Search for the cell housing the specified text and yield its (x, y) center coordinate. 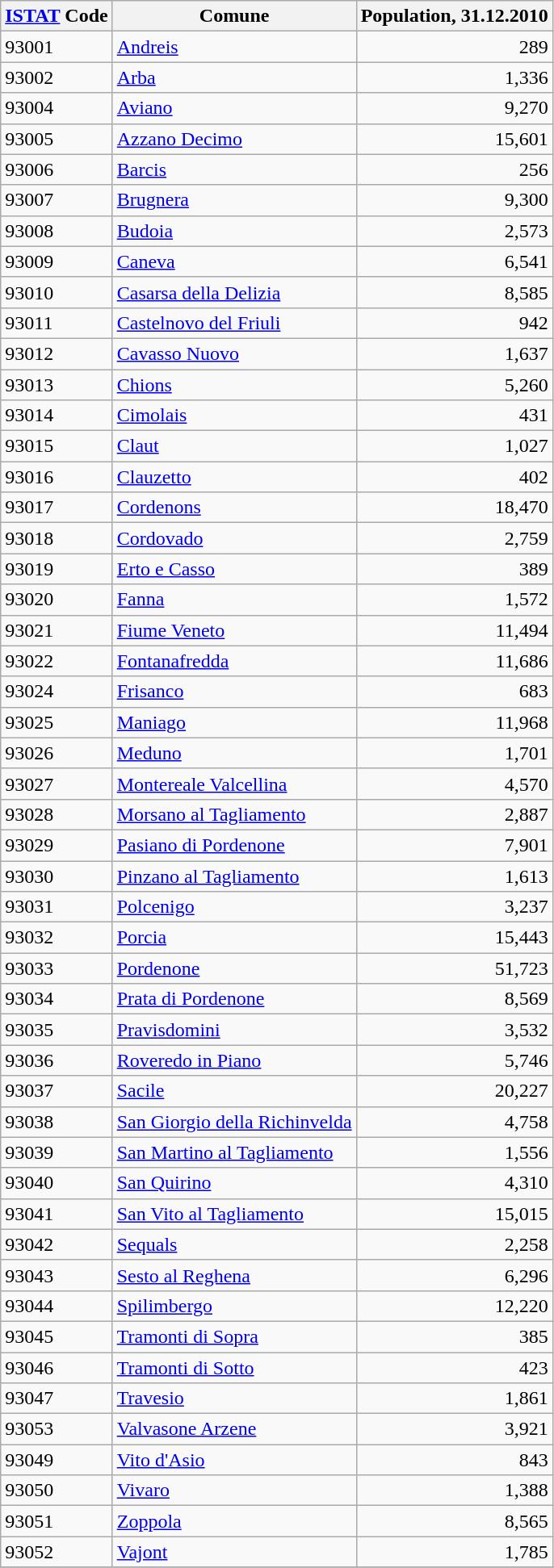
93039 (57, 1152)
2,759 (454, 538)
389 (454, 569)
683 (454, 692)
Pasiano di Pordenone (234, 845)
6,296 (454, 1275)
93038 (57, 1122)
Aviano (234, 108)
San Quirino (234, 1183)
5,746 (454, 1060)
289 (454, 47)
1,336 (454, 77)
3,237 (454, 907)
93019 (57, 569)
9,300 (454, 200)
Fanna (234, 600)
Claut (234, 446)
18,470 (454, 508)
93027 (57, 784)
1,572 (454, 600)
Brugnera (234, 200)
11,968 (454, 722)
Caneva (234, 261)
Cimolais (234, 416)
15,015 (454, 1214)
93006 (57, 169)
93018 (57, 538)
1,556 (454, 1152)
Meduno (234, 753)
93026 (57, 753)
20,227 (454, 1091)
Pinzano al Tagliamento (234, 876)
Tramonti di Sotto (234, 1368)
Comune (234, 16)
2,573 (454, 231)
Erto e Casso (234, 569)
93032 (57, 938)
93002 (57, 77)
Travesio (234, 1399)
93047 (57, 1399)
Andreis (234, 47)
423 (454, 1368)
93009 (57, 261)
431 (454, 416)
4,570 (454, 784)
7,901 (454, 845)
1,785 (454, 1552)
Fiume Veneto (234, 630)
Budoia (234, 231)
256 (454, 169)
Barcis (234, 169)
Zoppola (234, 1521)
11,494 (454, 630)
402 (454, 477)
Morsano al Tagliamento (234, 814)
93005 (57, 139)
93031 (57, 907)
9,270 (454, 108)
1,701 (454, 753)
93043 (57, 1275)
4,310 (454, 1183)
Sacile (234, 1091)
Prata di Pordenone (234, 999)
93044 (57, 1306)
93034 (57, 999)
93042 (57, 1244)
843 (454, 1460)
Arba (234, 77)
15,601 (454, 139)
12,220 (454, 1306)
Cordenons (234, 508)
Spilimbergo (234, 1306)
93007 (57, 200)
Cordovado (234, 538)
Casarsa della Delizia (234, 292)
Valvasone Arzene (234, 1429)
Porcia (234, 938)
93001 (57, 47)
93029 (57, 845)
ISTAT Code (57, 16)
11,686 (454, 661)
6,541 (454, 261)
2,887 (454, 814)
93014 (57, 416)
Roveredo in Piano (234, 1060)
8,569 (454, 999)
Pordenone (234, 968)
15,443 (454, 938)
Montereale Valcellina (234, 784)
Vito d'Asio (234, 1460)
93021 (57, 630)
Frisanco (234, 692)
93052 (57, 1552)
Pravisdomini (234, 1030)
Population, 31.12.2010 (454, 16)
93013 (57, 385)
Vajont (234, 1552)
942 (454, 323)
Polcenigo (234, 907)
Sequals (234, 1244)
93045 (57, 1336)
93017 (57, 508)
3,921 (454, 1429)
2,258 (454, 1244)
Fontanafredda (234, 661)
93024 (57, 692)
1,613 (454, 876)
51,723 (454, 968)
93040 (57, 1183)
93049 (57, 1460)
93041 (57, 1214)
4,758 (454, 1122)
93030 (57, 876)
Azzano Decimo (234, 139)
San Vito al Tagliamento (234, 1214)
93011 (57, 323)
93015 (57, 446)
Tramonti di Sopra (234, 1336)
3,532 (454, 1030)
8,565 (454, 1521)
93036 (57, 1060)
93008 (57, 231)
Cavasso Nuovo (234, 353)
93046 (57, 1368)
93012 (57, 353)
Maniago (234, 722)
1,388 (454, 1491)
1,861 (454, 1399)
Castelnovo del Friuli (234, 323)
5,260 (454, 385)
93051 (57, 1521)
93050 (57, 1491)
93035 (57, 1030)
93025 (57, 722)
93037 (57, 1091)
93022 (57, 661)
385 (454, 1336)
93028 (57, 814)
93010 (57, 292)
93020 (57, 600)
8,585 (454, 292)
1,637 (454, 353)
93033 (57, 968)
Chions (234, 385)
San Giorgio della Richinvelda (234, 1122)
Vivaro (234, 1491)
93053 (57, 1429)
Clauzetto (234, 477)
Sesto al Reghena (234, 1275)
San Martino al Tagliamento (234, 1152)
93016 (57, 477)
93004 (57, 108)
1,027 (454, 446)
